Find where the given text appears and provide that cell's center as [x, y] coordinate. 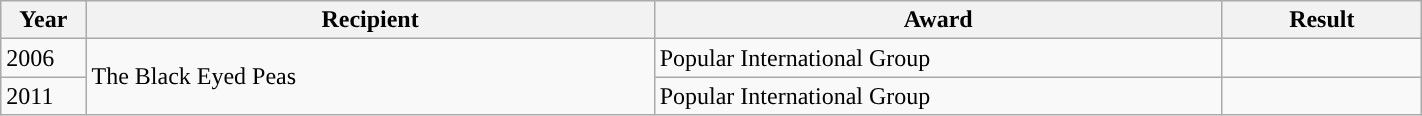
Award [938, 20]
Recipient [370, 20]
Result [1322, 20]
2006 [44, 58]
The Black Eyed Peas [370, 77]
Year [44, 20]
2011 [44, 96]
